Return the (x, y) coordinate for the center point of the cell that contains the specified text.  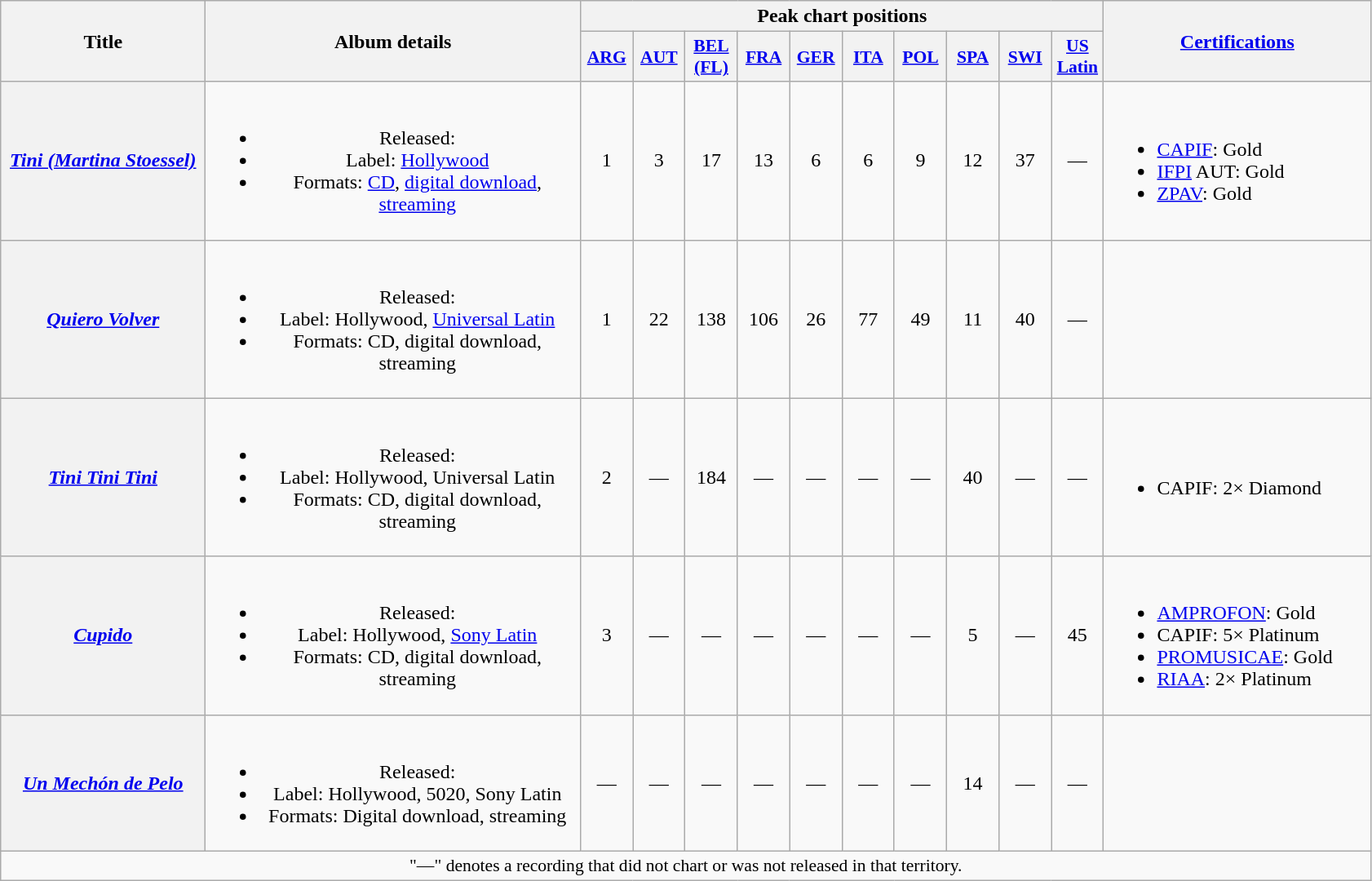
Tini Tini Tini (103, 477)
13 (763, 161)
77 (868, 319)
"—" denotes a recording that did not chart or was not released in that territory. (686, 866)
Quiero Volver (103, 319)
POL (920, 57)
USLatin (1078, 57)
45 (1078, 635)
BEL(FL) (711, 57)
ARG (607, 57)
SWI (1025, 57)
Certifications (1237, 41)
AMPROFON: GoldCAPIF: 5× PlatinumPROMUSICAE: GoldRIAA: 2× Platinum (1237, 635)
22 (659, 319)
Released: Label: Hollywood, 5020, Sony LatinFormats: Digital download, streaming (393, 783)
Tini (Martina Stoessel) (103, 161)
17 (711, 161)
Cupido (103, 635)
2 (607, 477)
Released: Label: Hollywood, Sony LatinFormats: CD, digital download, streaming (393, 635)
37 (1025, 161)
Un Mechón de Pelo (103, 783)
Album details (393, 41)
CAPIF: GoldIFPI AUT: GoldZPAV: Gold (1237, 161)
SPA (973, 57)
ITA (868, 57)
5 (973, 635)
14 (973, 783)
11 (973, 319)
184 (711, 477)
26 (816, 319)
FRA (763, 57)
9 (920, 161)
Peak chart positions (842, 16)
Released: Label: HollywoodFormats: CD, digital download, streaming (393, 161)
106 (763, 319)
AUT (659, 57)
12 (973, 161)
138 (711, 319)
GER (816, 57)
CAPIF: 2× Diamond (1237, 477)
Title (103, 41)
49 (920, 319)
